Find where the given text appears and provide that cell's center as (X, Y) coordinate. 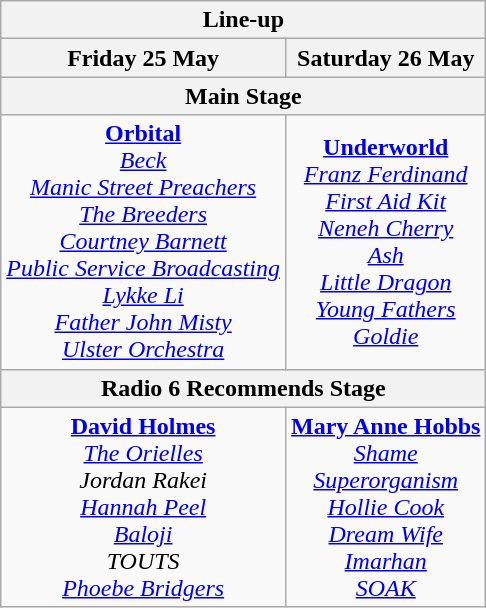
Radio 6 Recommends Stage (244, 388)
Orbital Beck Manic Street Preachers The Breeders Courtney Barnett Public Service Broadcasting Lykke Li Father John Misty Ulster Orchestra (144, 242)
Underworld Franz Ferdinand First Aid Kit Neneh Cherry Ash Little Dragon Young Fathers Goldie (386, 242)
Friday 25 May (144, 58)
Line-up (244, 20)
Mary Anne Hobbs Shame Superorganism Hollie Cook Dream Wife Imarhan SOAK (386, 507)
David Holmes The Orielles Jordan Rakei Hannah Peel Baloji TOUTS Phoebe Bridgers (144, 507)
Saturday 26 May (386, 58)
Main Stage (244, 96)
